For the text-containing cell, return its midpoint in (x, y) coordinate format. 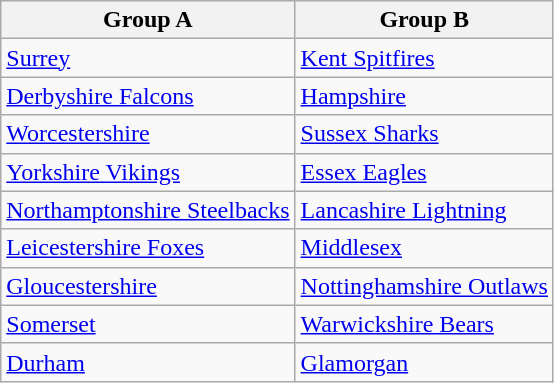
Yorkshire Vikings (148, 172)
Leicestershire Foxes (148, 248)
Lancashire Lightning (424, 210)
Warwickshire Bears (424, 324)
Kent Spitfires (424, 58)
Sussex Sharks (424, 134)
Hampshire (424, 96)
Northamptonshire Steelbacks (148, 210)
Group A (148, 20)
Glamorgan (424, 362)
Essex Eagles (424, 172)
Surrey (148, 58)
Middlesex (424, 248)
Nottinghamshire Outlaws (424, 286)
Somerset (148, 324)
Worcestershire (148, 134)
Group B (424, 20)
Gloucestershire (148, 286)
Durham (148, 362)
Derbyshire Falcons (148, 96)
